Output the [X, Y] coordinate of the center of the cell containing the given text.  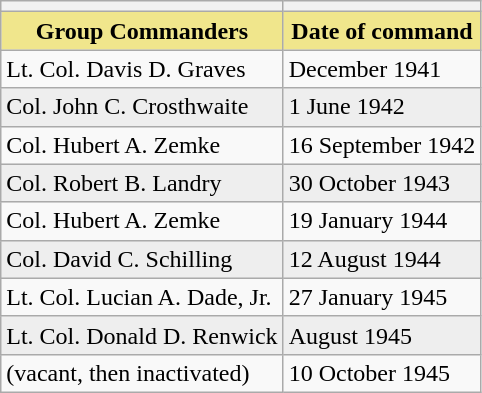
27 January 1945 [382, 297]
Col. David C. Schilling [142, 259]
10 October 1945 [382, 373]
Date of command [382, 31]
(vacant, then inactivated) [142, 373]
1 June 1942 [382, 107]
Lt. Col. Davis D. Graves [142, 69]
Lt. Col. Donald D. Renwick [142, 335]
Lt. Col. Lucian A. Dade, Jr. [142, 297]
December 1941 [382, 69]
Col. John C. Crosthwaite [142, 107]
12 August 1944 [382, 259]
16 September 1942 [382, 145]
30 October 1943 [382, 183]
19 January 1944 [382, 221]
August 1945 [382, 335]
Group Commanders [142, 31]
Col. Robert B. Landry [142, 183]
